Determine the [x, y] coordinate at the center of the cell enclosing the given text.  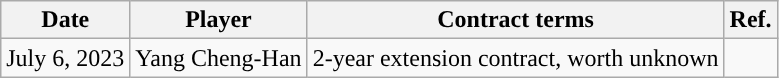
Ref. [750, 20]
Yang Cheng-Han [218, 58]
Date [66, 20]
July 6, 2023 [66, 58]
Player [218, 20]
Contract terms [516, 20]
2-year extension contract, worth unknown [516, 58]
